From the cell containing the given text, extract its center point as (x, y) coordinate. 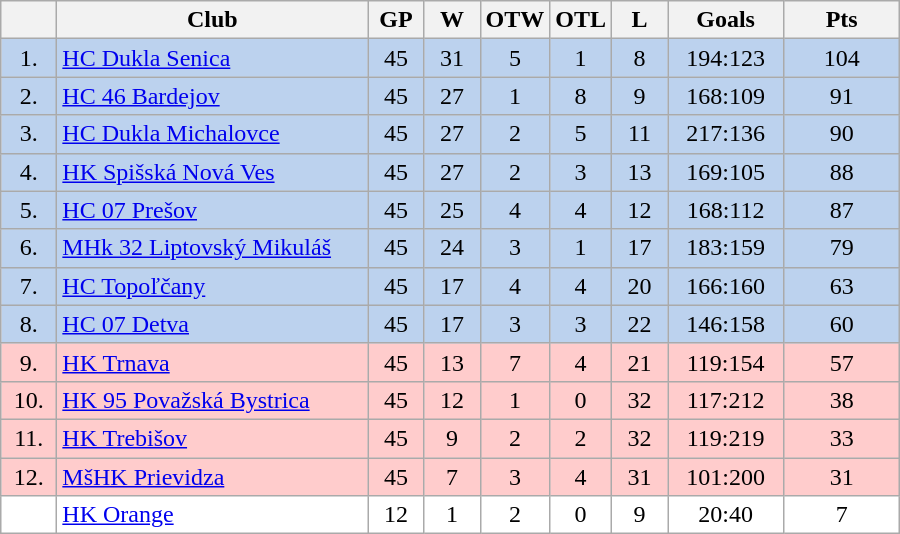
Club (212, 20)
146:158 (726, 324)
119:219 (726, 438)
GP (396, 20)
8. (29, 324)
Goals (726, 20)
217:136 (726, 134)
HC 07 Detva (212, 324)
1. (29, 58)
10. (29, 400)
HK 95 Považská Bystrica (212, 400)
25 (452, 210)
20:40 (726, 515)
3. (29, 134)
91 (842, 96)
183:159 (726, 248)
119:154 (726, 362)
104 (842, 58)
HK Orange (212, 515)
21 (640, 362)
194:123 (726, 58)
168:109 (726, 96)
HC 07 Prešov (212, 210)
HC Dukla Michalovce (212, 134)
L (640, 20)
W (452, 20)
87 (842, 210)
11. (29, 438)
88 (842, 172)
57 (842, 362)
Pts (842, 20)
38 (842, 400)
4. (29, 172)
24 (452, 248)
22 (640, 324)
OTW (515, 20)
20 (640, 286)
2. (29, 96)
9. (29, 362)
166:160 (726, 286)
HK Trnava (212, 362)
MšHK Prievidza (212, 477)
117:212 (726, 400)
11 (640, 134)
79 (842, 248)
OTL (581, 20)
MHk 32 Liptovský Mikuláš (212, 248)
33 (842, 438)
60 (842, 324)
HK Spišská Nová Ves (212, 172)
HK Trebišov (212, 438)
7. (29, 286)
12. (29, 477)
169:105 (726, 172)
90 (842, 134)
168:112 (726, 210)
101:200 (726, 477)
63 (842, 286)
6. (29, 248)
HC 46 Bardejov (212, 96)
5. (29, 210)
HC Topoľčany (212, 286)
HC Dukla Senica (212, 58)
